Search for the cell housing the specified text and yield its (X, Y) center coordinate. 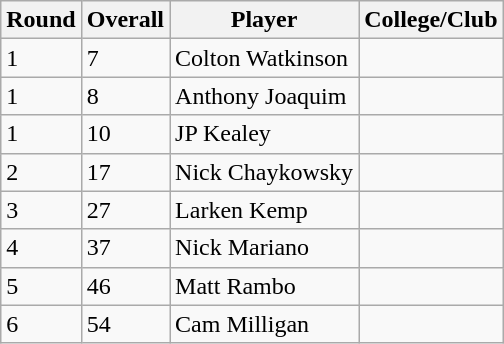
Round (41, 20)
Matt Rambo (264, 286)
8 (125, 96)
6 (41, 324)
Larken Kemp (264, 210)
10 (125, 134)
37 (125, 248)
Cam Milligan (264, 324)
Player (264, 20)
7 (125, 58)
54 (125, 324)
3 (41, 210)
Overall (125, 20)
4 (41, 248)
JP Kealey (264, 134)
17 (125, 172)
2 (41, 172)
Nick Chaykowsky (264, 172)
Colton Watkinson (264, 58)
Anthony Joaquim (264, 96)
College/Club (431, 20)
Nick Mariano (264, 248)
5 (41, 286)
46 (125, 286)
27 (125, 210)
